Capture the cell that displays the provided text and extract its [x, y] central coordinate. 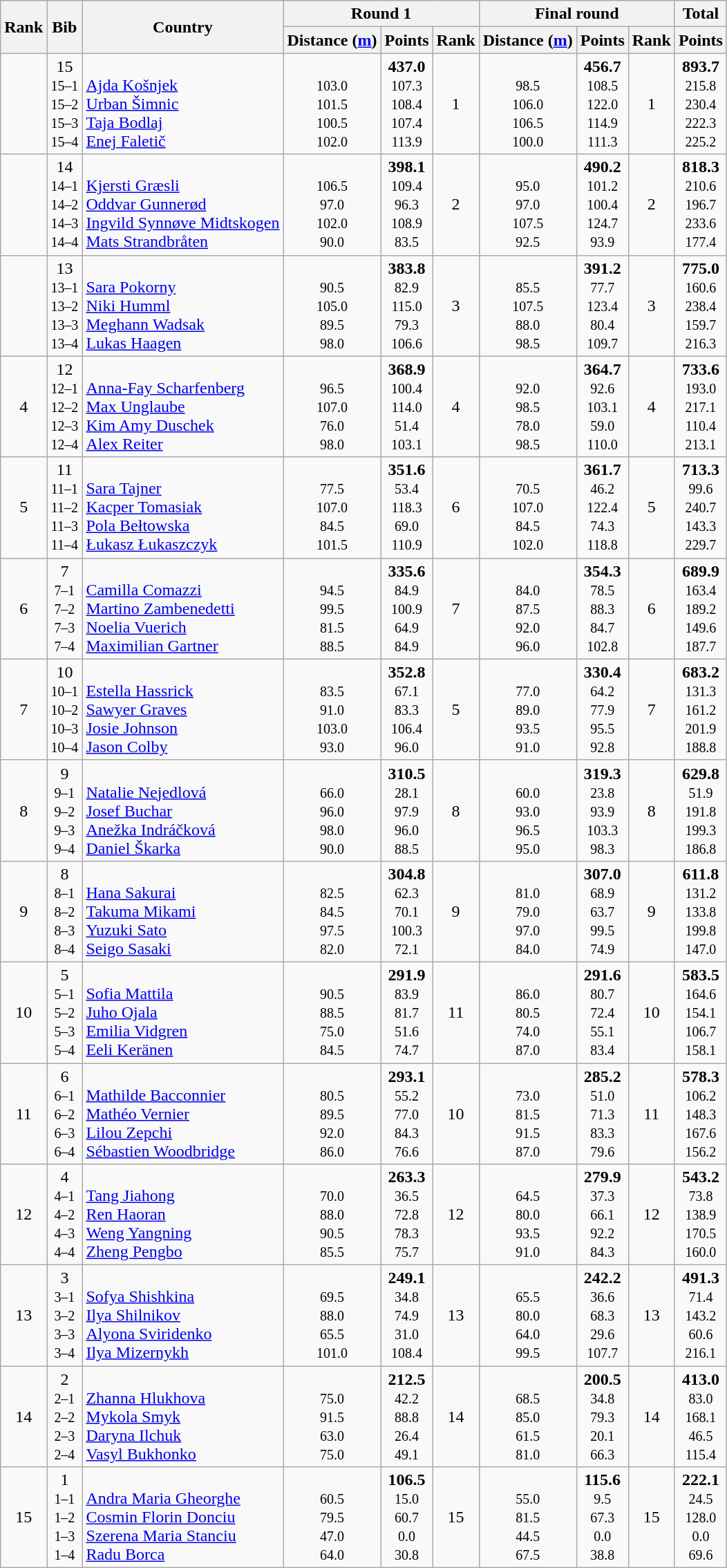
304.862.370.1100.372.1 [406, 911]
81.079.097.084.0 [528, 911]
368.9100.4114.051.4103.1 [406, 407]
85.5107.588.098.5 [528, 306]
60.093.096.595.0 [528, 810]
11 11–111–211–311–4 [65, 507]
Final round [576, 14]
115.69.5 67.30.038.8 [603, 1518]
1 1–11–21–31–4 [65, 1518]
242.236.6 68.329.6107.7 [603, 1316]
90.5105.089.598.0 [332, 306]
351.653.4118.369.0110.9 [406, 507]
9 9–19–29–39–4 [65, 810]
73.081.591.587.0 [528, 1114]
491.371.4143.260.6216.1 [701, 1316]
80.589.592.086.0 [332, 1114]
12 12–112–212–312–4 [65, 407]
2 2–12–22–32–4 [65, 1417]
330.464.277.995.592.8 [603, 709]
Ajda KošnjekUrban ŠimnicTaja BodlajEnej Faletič [182, 104]
263.336.572.878.375.7 [406, 1215]
83.591.0103.093.0 [332, 709]
4 4–14–24–34–4 [65, 1215]
65.580.064.099.5 [528, 1316]
96.5107.076.098.0 [332, 407]
383.882.9 115.079.3 106.6 [406, 306]
629.851.9191.8199.3186.8 [701, 810]
94.599.581.588.5 [332, 608]
354.378.588.384.7102.8 [603, 608]
69.588.065.5101.0 [332, 1316]
Total [701, 14]
Anna-Fay ScharfenbergMax UnglaubeKim Amy DuschekAlex Reiter [182, 407]
5 5–15–25–35–4 [65, 1012]
64.580.093.591.0 [528, 1215]
335.684.9100.964.984.9 [406, 608]
Tang JiahongRen HaoranWeng YangningZheng Pengbo [182, 1215]
490.2 101.2100.4124.793.9 [603, 205]
13 13–113–213–313–4 [65, 306]
578.3106.2148.3167.6156.2 [701, 1114]
98.5106.0106.5100.0 [528, 104]
583.5164.6154.1106.7158.1 [701, 1012]
92.098.578.098.5 [528, 407]
310.528.197.996.088.5 [406, 810]
818.3210.6196.7233.6177.4 [701, 205]
Round 1 [381, 14]
733.6193.0217.1110.4213.1 [701, 407]
3 3–13–23–33–4 [65, 1316]
364.792.6 103.159.0110.0 [603, 407]
361.746.2122.474.3118.8 [603, 507]
8 8–18–28–38–4 [65, 911]
103.0101.5100.5102.0 [332, 104]
66.096.098.090.0 [332, 810]
15 15–115–215–315–4 [65, 104]
Sofia MattilaJuho OjalaEmilia VidgrenEeli Keränen [182, 1012]
Mathilde BacconnierMathéo VernierLilou ZepchiSébastien Woodbridge [182, 1114]
689.9163.4189.2149.6187.7 [701, 608]
Camilla ComazziMartino ZambenedettiNoelia VuerichMaximilian Gartner [182, 608]
Hana SakuraiTakuma MikamiYuzuki SatoSeigo Sasaki [182, 911]
84.087.592.096.0 [528, 608]
106.515.060.70.030.8 [406, 1518]
77.5107.084.5101.5 [332, 507]
106.597.0102.090.0 [332, 205]
Andra Maria GheorgheCosmin Florin DonciuSzerena Maria StanciuRadu Borca [182, 1518]
60.579.547.064.0 [332, 1518]
222.124.5128.00.069.6 [701, 1518]
90.588.575.084.5 [332, 1012]
75.091.563.075.0 [332, 1417]
775.0160.6238.4159.7216.3 [701, 306]
55.081.544.567.5 [528, 1518]
Sofya ShishkinaIlya ShilnikovAlyona SviridenkoIlya Mizernykh [182, 1316]
Sara TajnerKacper TomasiakPola BełtowskaŁukasz Łukaszczyk [182, 507]
68.585.061.581.0 [528, 1417]
249.134.874.931.0108.4 [406, 1316]
291.680.7 72.455.183.4 [603, 1012]
713.399.6240.7143.3229.7 [701, 507]
70.088.090.585.5 [332, 1215]
6 6–16–26–36–4 [65, 1114]
352.867.183.3106.496.0 [406, 709]
77.089.093.591.0 [528, 709]
Natalie NejedlováJosef BucharAnežka IndráčkováDaniel Škarka [182, 810]
413.083.0168.146.5115.4 [701, 1417]
Estella HassrickSawyer GravesJosie JohnsonJason Colby [182, 709]
86.080.574.087.0 [528, 1012]
14 14–114–214–314–4 [65, 205]
611.8131.2133.8199.8147.0 [701, 911]
683.2131.3161.2201.9188.8 [701, 709]
293.155.277.084.376.6 [406, 1114]
391.2 77.7123.480.4109.7 [603, 306]
291.983.981.751.674.7 [406, 1012]
Kjersti GræsliOddvar GunnerødIngvild Synnøve MidtskogenMats Strandbråten [182, 205]
279.937.3 66.192.284.3 [603, 1215]
285.251.0 71.383.379.6 [603, 1114]
543.273.8138.9170.5160.0 [701, 1215]
437.0107.3108.4107.4113.9 [406, 104]
456.7108.5122.0114.9111.3 [603, 104]
95.097.0107.592.5 [528, 205]
Bib [65, 27]
Country [182, 27]
319.323.8 93.9103.398.3 [603, 810]
82.584.597.582.0 [332, 911]
200.534.8 79.320.166.3 [603, 1417]
7 7–17–27–37–4 [65, 608]
70.5107.084.5102.0 [528, 507]
10 10–110–210–310–4 [65, 709]
893.7215.8230.4222.3225.2 [701, 104]
212.542.288.826.449.1 [406, 1417]
398.1109.496.3108.983.5 [406, 205]
Zhanna HlukhovaMykola SmykDaryna IlchukVasyl Bukhonko [182, 1417]
Sara PokornyNiki HummlMeghann WadsakLukas Haagen [182, 306]
307.068.9 63.799.574.9 [603, 911]
